Detect which cell encompasses the target text, then output its (X, Y) center coordinate. 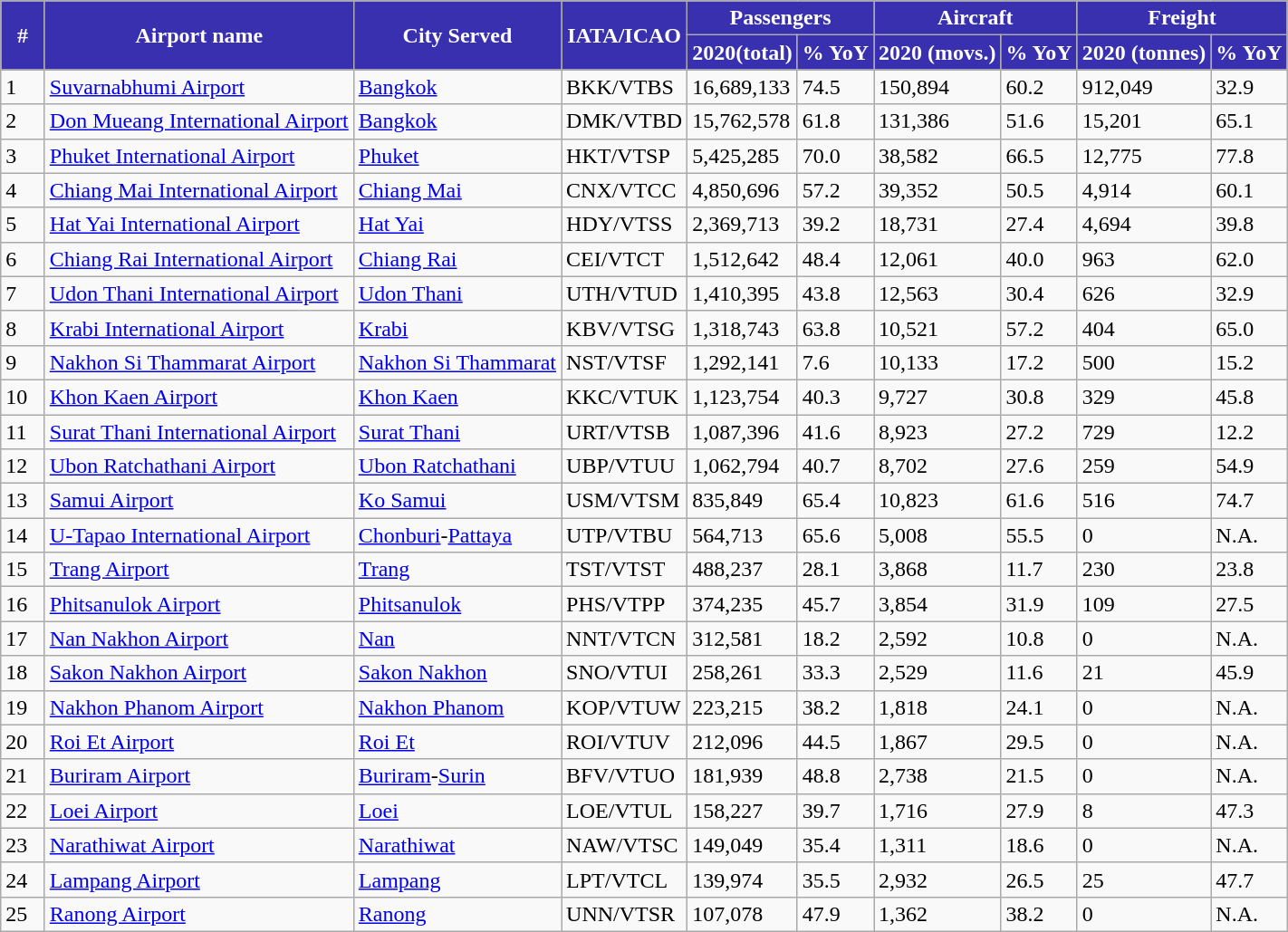
48.8 (835, 776)
Passengers (781, 18)
8,923 (937, 432)
Chiang Rai (457, 259)
18 (24, 673)
564,713 (743, 535)
4,694 (1144, 225)
10,521 (937, 328)
158,227 (743, 811)
65.1 (1249, 121)
1,362 (937, 914)
SNO/VTUI (625, 673)
Roi Et Airport (199, 742)
Phuket International Airport (199, 156)
65.0 (1249, 328)
27.9 (1039, 811)
Buriram-Surin (457, 776)
Khon Kaen (457, 397)
65.6 (835, 535)
23 (24, 845)
3,868 (937, 570)
24.1 (1039, 707)
61.6 (1039, 501)
60.1 (1249, 190)
Chiang Mai International Airport (199, 190)
12,061 (937, 259)
181,939 (743, 776)
7 (24, 293)
223,215 (743, 707)
Nan Nakhon Airport (199, 639)
65.4 (835, 501)
NNT/VTCN (625, 639)
12.2 (1249, 432)
74.5 (835, 87)
21.5 (1039, 776)
DMK/VTBD (625, 121)
107,078 (743, 914)
1 (24, 87)
259 (1144, 466)
835,849 (743, 501)
54.9 (1249, 466)
139,974 (743, 879)
40.3 (835, 397)
Sakon Nakhon (457, 673)
18,731 (937, 225)
11.7 (1039, 570)
45.9 (1249, 673)
39.8 (1249, 225)
47.7 (1249, 879)
10,133 (937, 362)
729 (1144, 432)
50.5 (1039, 190)
2,932 (937, 879)
1,716 (937, 811)
1,062,794 (743, 466)
CEI/VTCT (625, 259)
1,087,396 (743, 432)
BFV/VTUO (625, 776)
Ko Samui (457, 501)
11.6 (1039, 673)
Aircraft (976, 18)
Udon Thani International Airport (199, 293)
Ranong Airport (199, 914)
9,727 (937, 397)
Nakhon Phanom Airport (199, 707)
77.8 (1249, 156)
74.7 (1249, 501)
1,311 (937, 845)
Loei Airport (199, 811)
BKK/VTBS (625, 87)
Surat Thani International Airport (199, 432)
5,008 (937, 535)
40.7 (835, 466)
LOE/VTUL (625, 811)
150,894 (937, 87)
33.3 (835, 673)
1,318,743 (743, 328)
13 (24, 501)
40.0 (1039, 259)
149,049 (743, 845)
15 (24, 570)
500 (1144, 362)
HKT/VTSP (625, 156)
7.6 (835, 362)
51.6 (1039, 121)
43.8 (835, 293)
60.2 (1039, 87)
LPT/VTCL (625, 879)
12 (24, 466)
2,592 (937, 639)
44.5 (835, 742)
9 (24, 362)
Phuket (457, 156)
1,512,642 (743, 259)
12,563 (937, 293)
Chiang Rai International Airport (199, 259)
212,096 (743, 742)
963 (1144, 259)
5 (24, 225)
U-Tapao International Airport (199, 535)
Phitsanulok (457, 604)
39.2 (835, 225)
KOP/VTUW (625, 707)
Chonburi-Pattaya (457, 535)
1,867 (937, 742)
City Served (457, 35)
15,201 (1144, 121)
1,123,754 (743, 397)
Krabi (457, 328)
26.5 (1039, 879)
8,702 (937, 466)
Don Mueang International Airport (199, 121)
KBV/VTSG (625, 328)
47.3 (1249, 811)
TST/VTST (625, 570)
Sakon Nakhon Airport (199, 673)
30.8 (1039, 397)
Chiang Mai (457, 190)
2020 (movs.) (937, 53)
626 (1144, 293)
URT/VTSB (625, 432)
2 (24, 121)
4 (24, 190)
3 (24, 156)
1,292,141 (743, 362)
6 (24, 259)
Krabi International Airport (199, 328)
Nan (457, 639)
Lampang Airport (199, 879)
48.4 (835, 259)
20 (24, 742)
2020 (tonnes) (1144, 53)
27.5 (1249, 604)
Ubon Ratchathani (457, 466)
Roi Et (457, 742)
1,818 (937, 707)
18.2 (835, 639)
329 (1144, 397)
10,823 (937, 501)
1,410,395 (743, 293)
19 (24, 707)
USM/VTSM (625, 501)
UBP/VTUU (625, 466)
Nakhon Phanom (457, 707)
22 (24, 811)
131,386 (937, 121)
UNN/VTSR (625, 914)
3,854 (937, 604)
Trang (457, 570)
63.8 (835, 328)
Udon Thani (457, 293)
70.0 (835, 156)
Nakhon Si Thammarat Airport (199, 362)
Samui Airport (199, 501)
2,369,713 (743, 225)
30.4 (1039, 293)
KKC/VTUK (625, 397)
PHS/VTPP (625, 604)
27.4 (1039, 225)
Narathiwat Airport (199, 845)
27.6 (1039, 466)
NST/VTSF (625, 362)
4,850,696 (743, 190)
Nakhon Si Thammarat (457, 362)
16,689,133 (743, 87)
29.5 (1039, 742)
488,237 (743, 570)
2020(total) (743, 53)
61.8 (835, 121)
UTH/VTUD (625, 293)
404 (1144, 328)
35.4 (835, 845)
Hat Yai (457, 225)
15.2 (1249, 362)
Freight (1182, 18)
39,352 (937, 190)
HDY/VTSS (625, 225)
NAW/VTSC (625, 845)
Ranong (457, 914)
55.5 (1039, 535)
Loei (457, 811)
31.9 (1039, 604)
17.2 (1039, 362)
UTP/VTBU (625, 535)
24 (24, 879)
2,529 (937, 673)
# (24, 35)
IATA/ICAO (625, 35)
16 (24, 604)
10.8 (1039, 639)
109 (1144, 604)
ROI/VTUV (625, 742)
Suvarnabhumi Airport (199, 87)
516 (1144, 501)
38,582 (937, 156)
Phitsanulok Airport (199, 604)
Airport name (199, 35)
Buriram Airport (199, 776)
Lampang (457, 879)
62.0 (1249, 259)
230 (1144, 570)
Ubon Ratchathani Airport (199, 466)
18.6 (1039, 845)
12,775 (1144, 156)
15,762,578 (743, 121)
4,914 (1144, 190)
28.1 (835, 570)
Narathiwat (457, 845)
23.8 (1249, 570)
66.5 (1039, 156)
45.8 (1249, 397)
374,235 (743, 604)
41.6 (835, 432)
258,261 (743, 673)
912,049 (1144, 87)
14 (24, 535)
45.7 (835, 604)
47.9 (835, 914)
39.7 (835, 811)
2,738 (937, 776)
5,425,285 (743, 156)
Trang Airport (199, 570)
35.5 (835, 879)
Hat Yai International Airport (199, 225)
11 (24, 432)
Surat Thani (457, 432)
27.2 (1039, 432)
17 (24, 639)
Khon Kaen Airport (199, 397)
CNX/VTCC (625, 190)
312,581 (743, 639)
10 (24, 397)
